Provide the [x, y] coordinate of the cell's center where the given text is located.  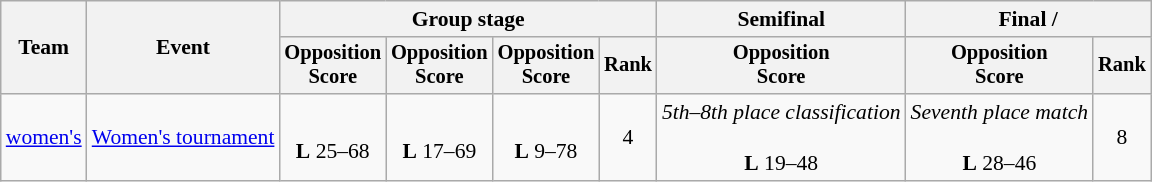
Team [44, 48]
Group stage [468, 19]
women's [44, 138]
8 [1122, 138]
L 9–78 [546, 138]
Seventh place matchL 28–46 [1000, 138]
4 [628, 138]
L 25–68 [332, 138]
Semifinal [782, 19]
Event [184, 48]
Women's tournament [184, 138]
L 17–69 [440, 138]
Final / [1028, 19]
5th–8th place classificationL 19–48 [782, 138]
